Extract the (x, y) coordinate from the center of the cell holding the provided text.  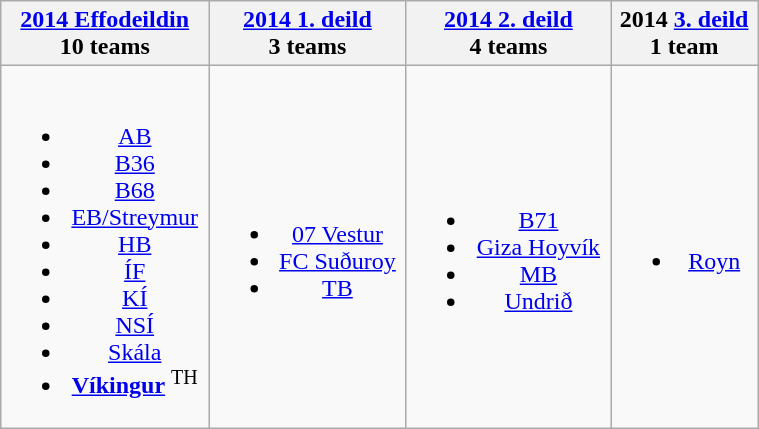
2014 2. deild4 teams (508, 34)
07 VesturFC SuðuroyTB (308, 248)
Royn (684, 248)
2014 Effodeildin10 teams (105, 34)
ABB36B68EB/StreymurHBÍFKÍNSÍSkálaVíkingur TH (105, 248)
2014 1. deild3 teams (308, 34)
B71Giza HoyvíkMBUndrið (508, 248)
2014 3. deild1 team (684, 34)
